From the cell containing the given text, extract its center point as (x, y) coordinate. 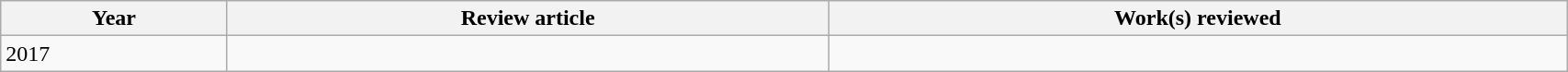
Review article (527, 18)
Work(s) reviewed (1198, 18)
Year (114, 18)
2017 (114, 54)
